Return the (X, Y) coordinate for the center point of the cell that contains the specified text.  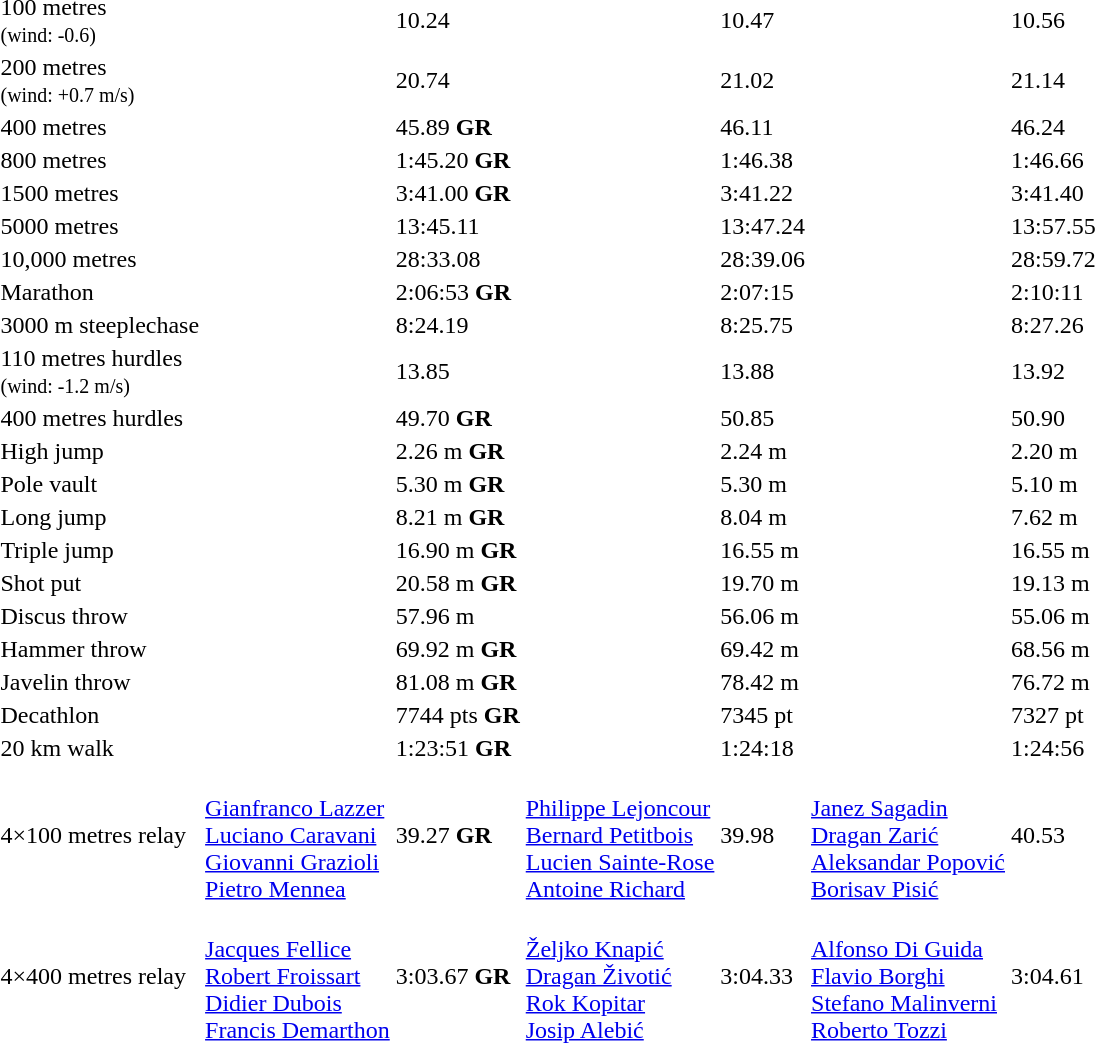
13:45.11 (458, 226)
2:07:15 (763, 292)
39.98 (763, 835)
Gianfranco LazzerLuciano CaravaniGiovanni GrazioliPietro Mennea (298, 835)
16.55 m (763, 550)
56.06 m (763, 616)
2:06:53 GR (458, 292)
81.08 m GR (458, 682)
13.85 (458, 372)
2.26 m GR (458, 451)
39.27 GR (458, 835)
20.58 m GR (458, 583)
1:45.20 GR (458, 160)
46.11 (763, 127)
57.96 m (458, 616)
2.24 m (763, 451)
20.74 (458, 80)
3:41.22 (763, 193)
1:24:18 (763, 748)
Janez SagadinDragan ZarićAleksandar PopovićBorisav Pisić (908, 835)
8.04 m (763, 517)
5.30 m (763, 484)
50.85 (763, 418)
5.30 m GR (458, 484)
8:24.19 (458, 325)
69.42 m (763, 649)
8:25.75 (763, 325)
1:46.38 (763, 160)
69.92 m GR (458, 649)
13:47.24 (763, 226)
45.89 GR (458, 127)
7345 pt (763, 715)
7744 pts GR (458, 715)
49.70 GR (458, 418)
8.21 m GR (458, 517)
3:41.00 GR (458, 193)
28:33.08 (458, 259)
1:23:51 GR (458, 748)
21.02 (763, 80)
28:39.06 (763, 259)
16.90 m GR (458, 550)
13.88 (763, 372)
19.70 m (763, 583)
Philippe LejoncourBernard PetitboisLucien Sainte-RoseAntoine Richard (620, 835)
78.42 m (763, 682)
